Search for the cell housing the specified text and yield its (x, y) center coordinate. 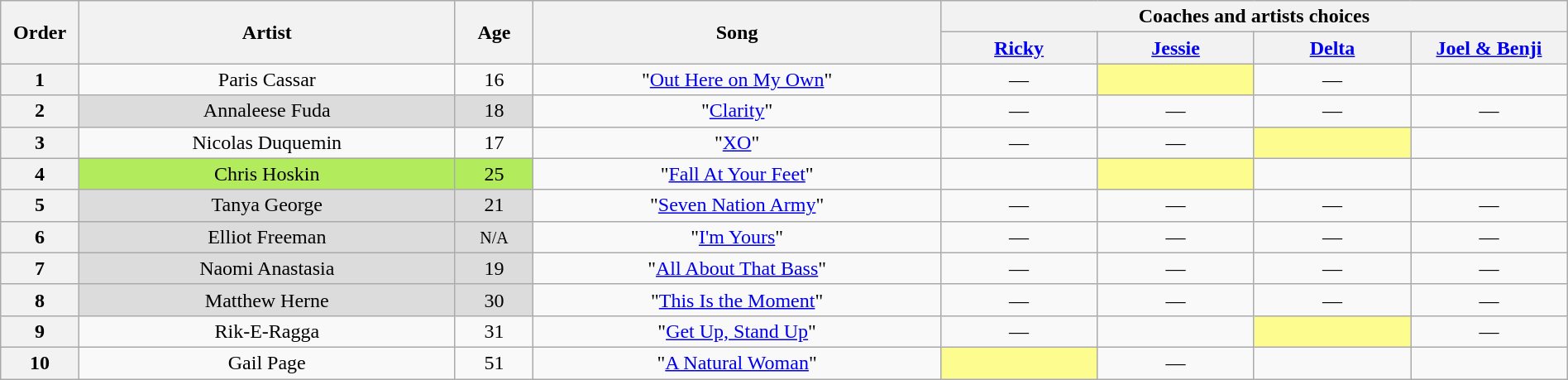
"Out Here on My Own" (738, 79)
Jessie (1176, 48)
"All About That Bass" (738, 268)
Artist (266, 32)
"Seven Nation Army" (738, 205)
Annaleese Fuda (266, 111)
"A Natural Woman" (738, 363)
4 (40, 174)
31 (495, 331)
Matthew Herne (266, 300)
Tanya George (266, 205)
5 (40, 205)
21 (495, 205)
7 (40, 268)
16 (495, 79)
"I'm Yours" (738, 237)
Ricky (1019, 48)
Joel & Benji (1489, 48)
Paris Cassar (266, 79)
Nicolas Duquemin (266, 142)
Rik-E-Ragga (266, 331)
Song (738, 32)
Chris Hoskin (266, 174)
Order (40, 32)
18 (495, 111)
3 (40, 142)
51 (495, 363)
25 (495, 174)
"Get Up, Stand Up" (738, 331)
Age (495, 32)
Elliot Freeman (266, 237)
"Fall At Your Feet" (738, 174)
2 (40, 111)
Gail Page (266, 363)
19 (495, 268)
17 (495, 142)
Naomi Anastasia (266, 268)
N/A (495, 237)
10 (40, 363)
8 (40, 300)
1 (40, 79)
6 (40, 237)
30 (495, 300)
Delta (1331, 48)
"XO" (738, 142)
Coaches and artists choices (1254, 17)
9 (40, 331)
"This Is the Moment" (738, 300)
"Clarity" (738, 111)
